Pinpoint the cell where the given text exists, returning its [x, y] midpoint coordinate. 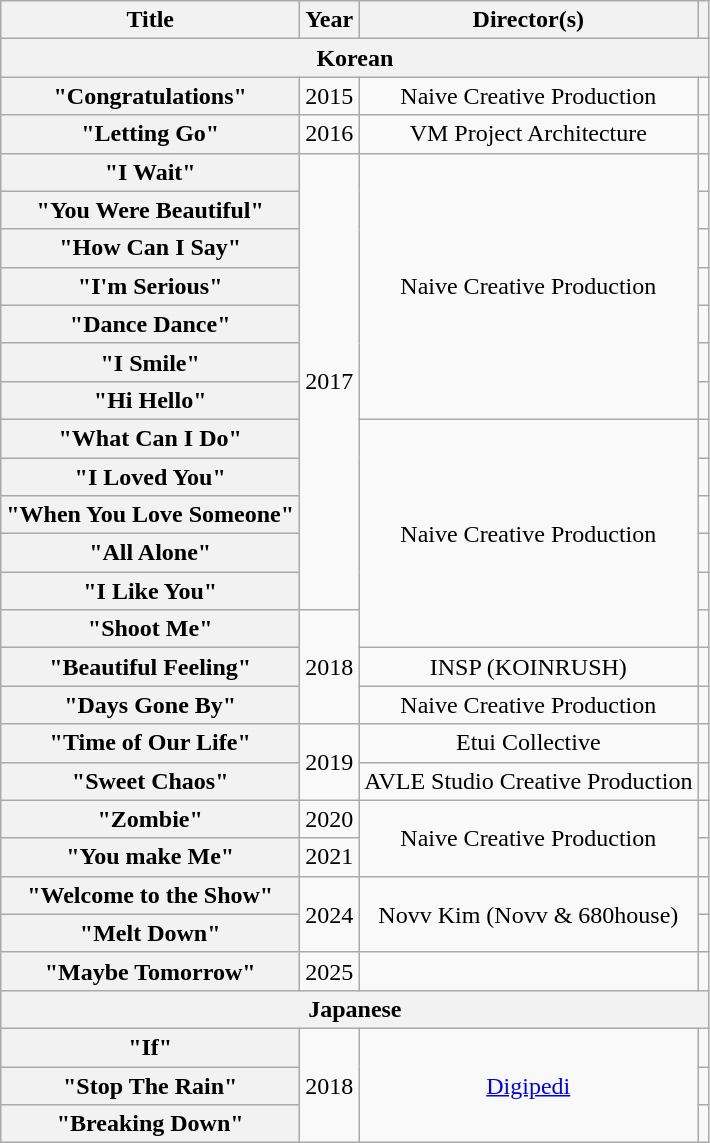
INSP (KOINRUSH) [528, 667]
"You Were Beautiful" [150, 210]
"Melt Down" [150, 933]
"Maybe Tomorrow" [150, 971]
2017 [330, 382]
"How Can I Say" [150, 248]
"I'm Serious" [150, 286]
Japanese [355, 1009]
"Zombie" [150, 819]
2021 [330, 857]
"Time of Our Life" [150, 743]
"All Alone" [150, 553]
"Congratulations" [150, 96]
"Days Gone By" [150, 705]
"Stop The Rain" [150, 1085]
"Welcome to the Show" [150, 895]
Director(s) [528, 20]
2020 [330, 819]
AVLE Studio Creative Production [528, 781]
"When You Love Someone" [150, 515]
"Shoot Me" [150, 629]
2025 [330, 971]
"Dance Dance" [150, 324]
"I Loved You" [150, 477]
"Breaking Down" [150, 1124]
"I Smile" [150, 362]
"Letting Go" [150, 134]
"Sweet Chaos" [150, 781]
2019 [330, 762]
Korean [355, 58]
"If" [150, 1047]
Title [150, 20]
"Beautiful Feeling" [150, 667]
"What Can I Do" [150, 438]
2016 [330, 134]
2015 [330, 96]
Year [330, 20]
Etui Collective [528, 743]
VM Project Architecture [528, 134]
Digipedi [528, 1085]
"I Wait" [150, 172]
"I Like You" [150, 591]
Novv Kim (Novv & 680house) [528, 914]
"Hi Hello" [150, 400]
"You make Me" [150, 857]
2024 [330, 914]
